Provide the [x, y] coordinate of the cell's center where the given text is located.  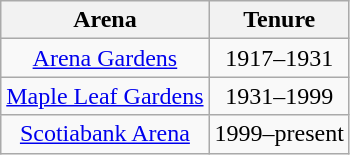
Scotiabank Arena [105, 134]
Tenure [279, 20]
1931–1999 [279, 96]
1999–present [279, 134]
Arena Gardens [105, 58]
Arena [105, 20]
Maple Leaf Gardens [105, 96]
1917–1931 [279, 58]
